Provide the (X, Y) coordinate of the cell's center where the given text is located.  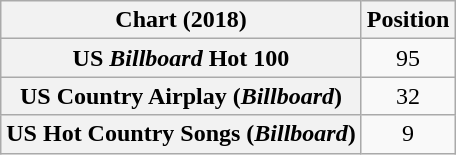
US Hot Country Songs (Billboard) (181, 134)
9 (408, 134)
32 (408, 96)
US Billboard Hot 100 (181, 58)
US Country Airplay (Billboard) (181, 96)
Chart (2018) (181, 20)
95 (408, 58)
Position (408, 20)
